Locate the cell with the specified text and output its (X, Y) center coordinate. 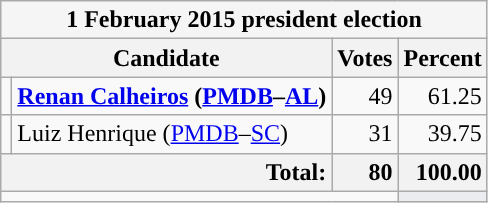
Votes (365, 58)
Percent (442, 58)
100.00 (442, 172)
Luiz Henrique (PMDB–SC) (172, 134)
1 February 2015 president election (244, 20)
61.25 (442, 96)
Candidate (166, 58)
49 (365, 96)
80 (365, 172)
31 (365, 134)
Renan Calheiros (PMDB–AL) (172, 96)
Total: (166, 172)
39.75 (442, 134)
